Pinpoint the cell where the given text exists, returning its [X, Y] midpoint coordinate. 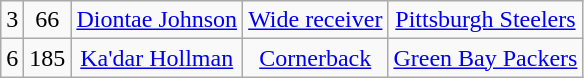
Ka'dar Hollman [157, 58]
66 [48, 20]
185 [48, 58]
Diontae Johnson [157, 20]
3 [12, 20]
Pittsburgh Steelers [486, 20]
6 [12, 58]
Green Bay Packers [486, 58]
Wide receiver [316, 20]
Cornerback [316, 58]
